Locate the cell with the specified text and output its (x, y) center coordinate. 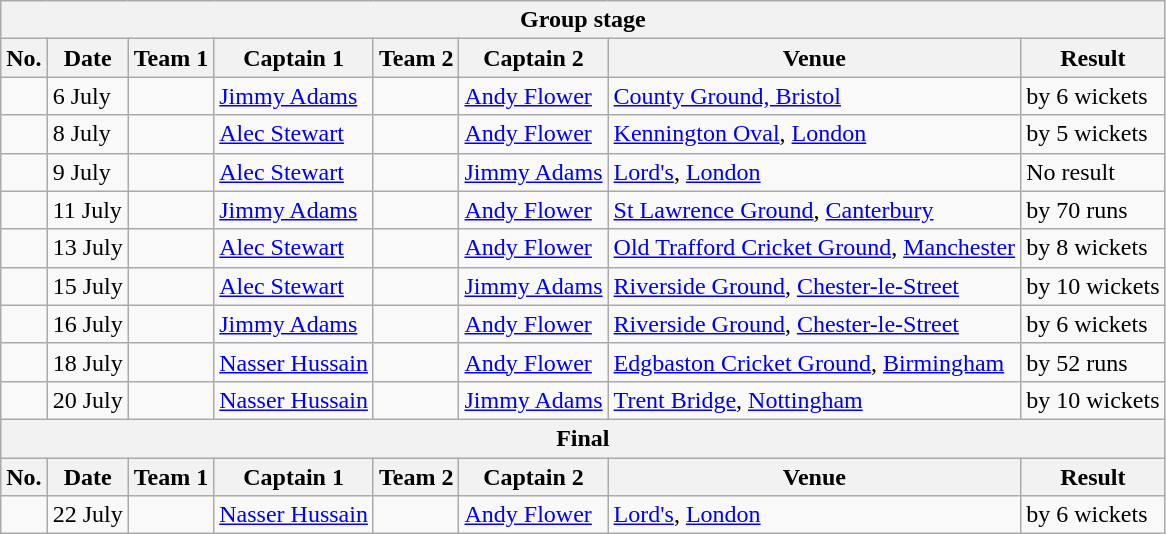
16 July (88, 324)
8 July (88, 134)
No result (1093, 172)
by 5 wickets (1093, 134)
Old Trafford Cricket Ground, Manchester (814, 248)
18 July (88, 362)
13 July (88, 248)
20 July (88, 400)
by 70 runs (1093, 210)
by 52 runs (1093, 362)
Kennington Oval, London (814, 134)
9 July (88, 172)
15 July (88, 286)
11 July (88, 210)
Final (583, 438)
St Lawrence Ground, Canterbury (814, 210)
County Ground, Bristol (814, 96)
6 July (88, 96)
by 8 wickets (1093, 248)
Trent Bridge, Nottingham (814, 400)
22 July (88, 515)
Group stage (583, 20)
Edgbaston Cricket Ground, Birmingham (814, 362)
